From the cell containing the given text, extract its center point as [x, y] coordinate. 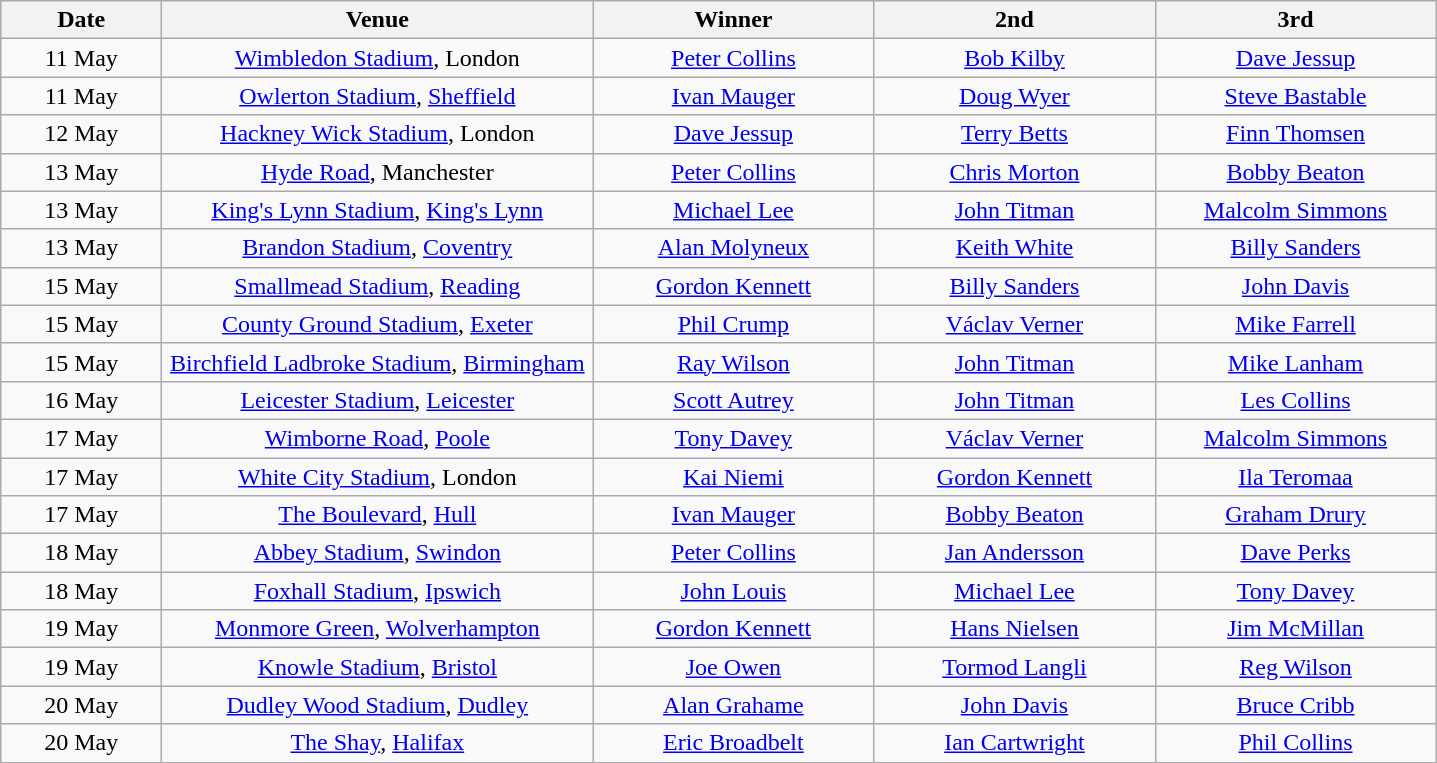
White City Stadium, London [378, 477]
Les Collins [1296, 400]
Ray Wilson [734, 362]
Jan Andersson [1014, 553]
Foxhall Stadium, Ipswich [378, 591]
Bruce Cribb [1296, 705]
Phil Crump [734, 324]
Date [82, 20]
3rd [1296, 20]
Birchfield Ladbroke Stadium, Birmingham [378, 362]
Jim McMillan [1296, 629]
Knowle Stadium, Bristol [378, 667]
Scott Autrey [734, 400]
The Shay, Halifax [378, 743]
2nd [1014, 20]
Ian Cartwright [1014, 743]
Mike Farrell [1296, 324]
Mike Lanham [1296, 362]
Graham Drury [1296, 515]
King's Lynn Stadium, King's Lynn [378, 210]
The Boulevard, Hull [378, 515]
Wimborne Road, Poole [378, 438]
Eric Broadbelt [734, 743]
Phil Collins [1296, 743]
Dudley Wood Stadium, Dudley [378, 705]
Abbey Stadium, Swindon [378, 553]
Venue [378, 20]
Chris Morton [1014, 172]
Ila Teromaa [1296, 477]
Reg Wilson [1296, 667]
Hans Nielsen [1014, 629]
Monmore Green, Wolverhampton [378, 629]
John Louis [734, 591]
Kai Niemi [734, 477]
Alan Grahame [734, 705]
Bob Kilby [1014, 58]
Finn Thomsen [1296, 134]
Smallmead Stadium, Reading [378, 286]
Joe Owen [734, 667]
Winner [734, 20]
16 May [82, 400]
Wimbledon Stadium, London [378, 58]
County Ground Stadium, Exeter [378, 324]
Dave Perks [1296, 553]
Steve Bastable [1296, 96]
Hyde Road, Manchester [378, 172]
Hackney Wick Stadium, London [378, 134]
Leicester Stadium, Leicester [378, 400]
Keith White [1014, 248]
12 May [82, 134]
Tormod Langli [1014, 667]
Brandon Stadium, Coventry [378, 248]
Terry Betts [1014, 134]
Alan Molyneux [734, 248]
Doug Wyer [1014, 96]
Owlerton Stadium, Sheffield [378, 96]
